Search for the cell housing the specified text and yield its [X, Y] center coordinate. 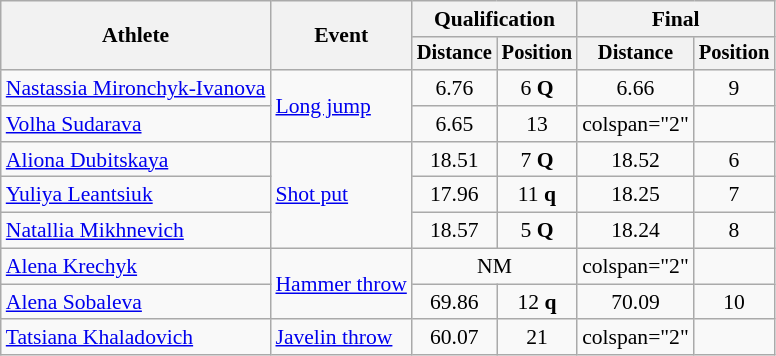
18.57 [454, 231]
11 q [537, 195]
6 Q [537, 88]
5 Q [537, 231]
9 [734, 88]
8 [734, 231]
7 Q [537, 160]
70.09 [636, 302]
6.66 [636, 88]
21 [537, 338]
NM [494, 267]
Long jump [340, 106]
69.86 [454, 302]
18.51 [454, 160]
Qualification [494, 19]
12 q [537, 302]
6 [734, 160]
Final [676, 19]
60.07 [454, 338]
18.52 [636, 160]
Natallia Mikhnevich [136, 231]
17.96 [454, 195]
Event [340, 36]
Alena Krechyk [136, 267]
Tatsiana Khaladovich [136, 338]
Athlete [136, 36]
Yuliya Leantsiuk [136, 195]
7 [734, 195]
Hammer throw [340, 284]
18.24 [636, 231]
10 [734, 302]
Shot put [340, 196]
6.76 [454, 88]
Aliona Dubitskaya [136, 160]
13 [537, 124]
Javelin throw [340, 338]
Nastassia Mironchyk-Ivanova [136, 88]
Alena Sobaleva [136, 302]
18.25 [636, 195]
Volha Sudarava [136, 124]
6.65 [454, 124]
